Capture the cell that displays the provided text and extract its [x, y] central coordinate. 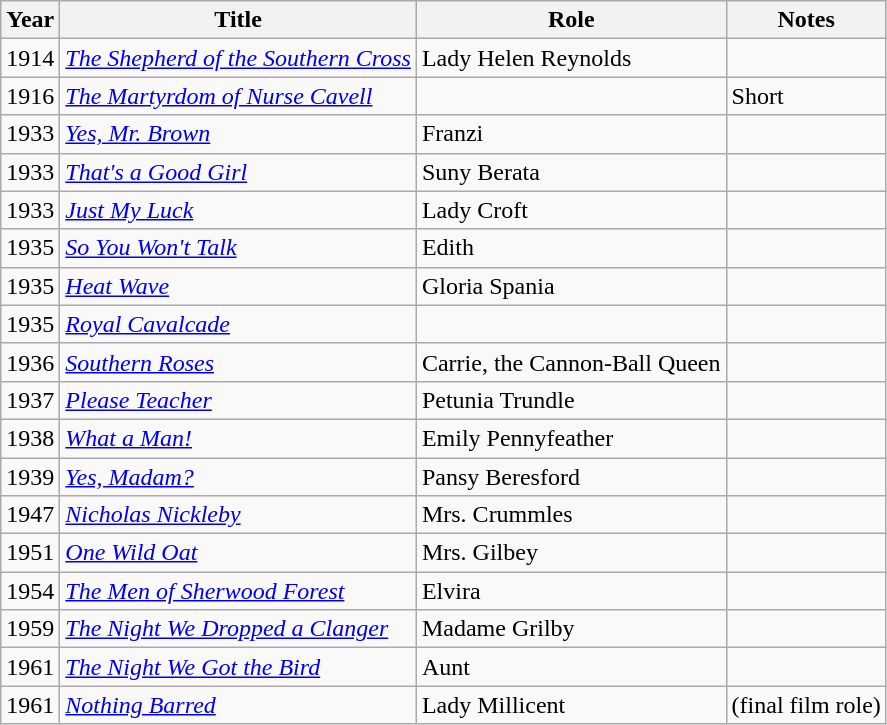
The Shepherd of the Southern Cross [238, 58]
Heat Wave [238, 286]
Year [30, 20]
Lady Helen Reynolds [571, 58]
1914 [30, 58]
1939 [30, 477]
Carrie, the Cannon-Ball Queen [571, 362]
Madame Grilby [571, 629]
Please Teacher [238, 400]
1947 [30, 515]
Mrs. Crummles [571, 515]
Yes, Madam? [238, 477]
Aunt [571, 667]
That's a Good Girl [238, 172]
Suny Berata [571, 172]
Royal Cavalcade [238, 324]
So You Won't Talk [238, 248]
The Night We Dropped a Clanger [238, 629]
1936 [30, 362]
The Martyrdom of Nurse Cavell [238, 96]
Emily Pennyfeather [571, 438]
One Wild Oat [238, 553]
Just My Luck [238, 210]
Lady Millicent [571, 705]
Nothing Barred [238, 705]
Role [571, 20]
1954 [30, 591]
1951 [30, 553]
Notes [806, 20]
Short [806, 96]
The Men of Sherwood Forest [238, 591]
Southern Roses [238, 362]
What a Man! [238, 438]
Nicholas Nickleby [238, 515]
Mrs. Gilbey [571, 553]
Petunia Trundle [571, 400]
Franzi [571, 134]
(final film role) [806, 705]
Yes, Mr. Brown [238, 134]
1959 [30, 629]
1937 [30, 400]
Lady Croft [571, 210]
Gloria Spania [571, 286]
1938 [30, 438]
1916 [30, 96]
The Night We Got the Bird [238, 667]
Pansy Beresford [571, 477]
Edith [571, 248]
Elvira [571, 591]
Title [238, 20]
